Identify which cell holds the provided text, then report its [X, Y] central coordinate. 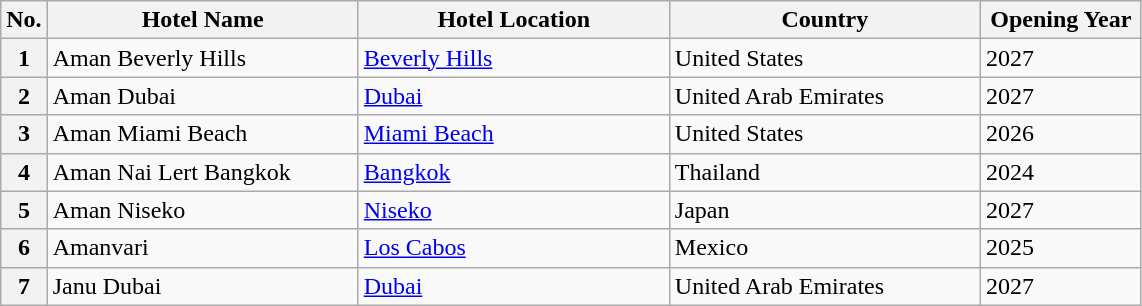
Miami Beach [514, 134]
Hotel Location [514, 20]
Los Cabos [514, 248]
Niseko [514, 210]
2026 [1060, 134]
2024 [1060, 172]
7 [24, 286]
3 [24, 134]
Hotel Name [202, 20]
2 [24, 96]
Janu Dubai [202, 286]
4 [24, 172]
Japan [824, 210]
Opening Year [1060, 20]
Thailand [824, 172]
Country [824, 20]
5 [24, 210]
Aman Beverly Hills [202, 58]
Aman Dubai [202, 96]
Mexico [824, 248]
Aman Miami Beach [202, 134]
1 [24, 58]
Aman Niseko [202, 210]
2025 [1060, 248]
No. [24, 20]
Aman Nai Lert Bangkok [202, 172]
6 [24, 248]
Bangkok [514, 172]
Beverly Hills [514, 58]
Amanvari [202, 248]
